For the text-containing cell, return its midpoint in [x, y] coordinate format. 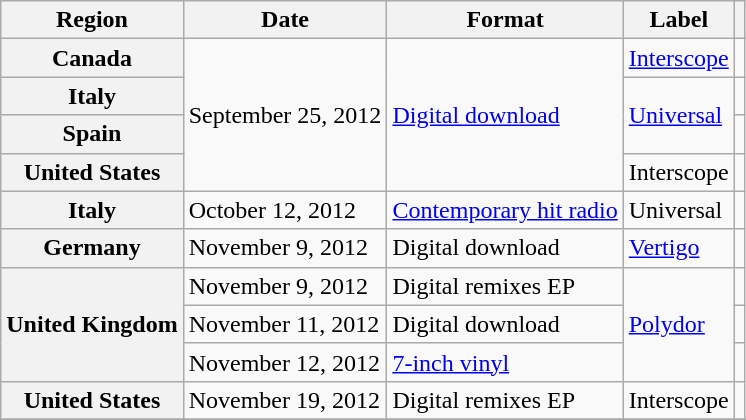
Format [505, 20]
Contemporary hit radio [505, 210]
September 25, 2012 [285, 115]
Label [678, 20]
Canada [92, 58]
Date [285, 20]
Germany [92, 248]
November 11, 2012 [285, 324]
November 12, 2012 [285, 362]
November 19, 2012 [285, 400]
Spain [92, 134]
October 12, 2012 [285, 210]
Vertigo [678, 248]
Polydor [678, 324]
7-inch vinyl [505, 362]
Region [92, 20]
United Kingdom [92, 324]
